Return [X, Y] of the center of cell containing provided text 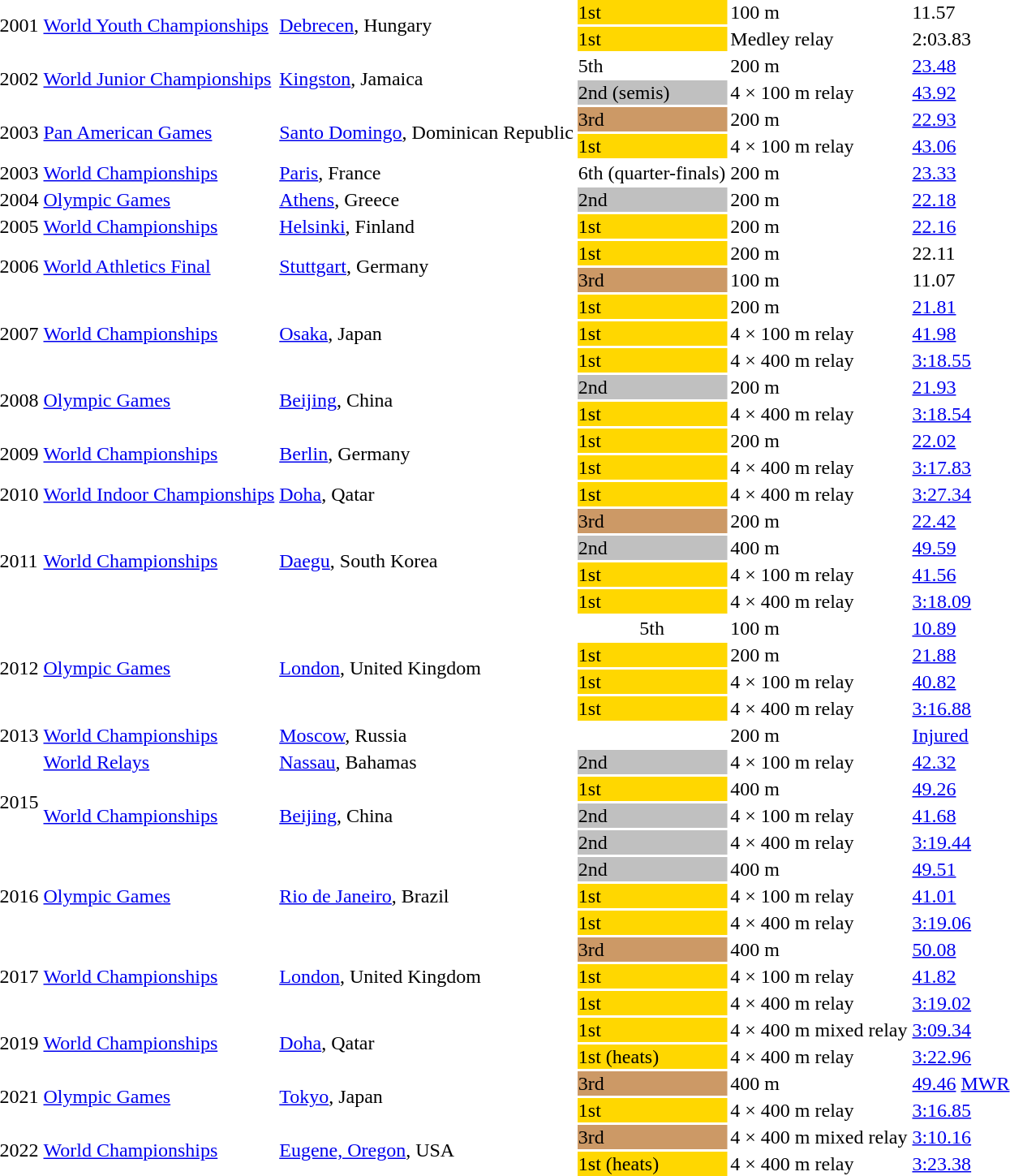
World Junior Championships [159, 80]
Santo Domingo, Dominican Republic [427, 133]
Moscow, Russia [427, 735]
Medley relay [819, 39]
Daegu, South Korea [427, 562]
6th (quarter-finals) [651, 173]
World Indoor Championships [159, 494]
World Youth Championships [159, 26]
2nd (semis) [651, 93]
Helsinki, Finland [427, 226]
Athens, Greece [427, 200]
Rio de Janeiro, Brazil [427, 896]
Tokyo, Japan [427, 1097]
Berlin, Germany [427, 454]
World Athletics Final [159, 266]
Eugene, Oregon, USA [427, 1151]
Nassau, Bahamas [427, 762]
Paris, France [427, 173]
Osaka, Japan [427, 334]
Stuttgart, Germany [427, 266]
Debrecen, Hungary [427, 26]
Kingston, Jamaica [427, 80]
Pan American Games [159, 133]
World Relays [159, 762]
